Provide the [X, Y] coordinate of the cell's center where the given text is located.  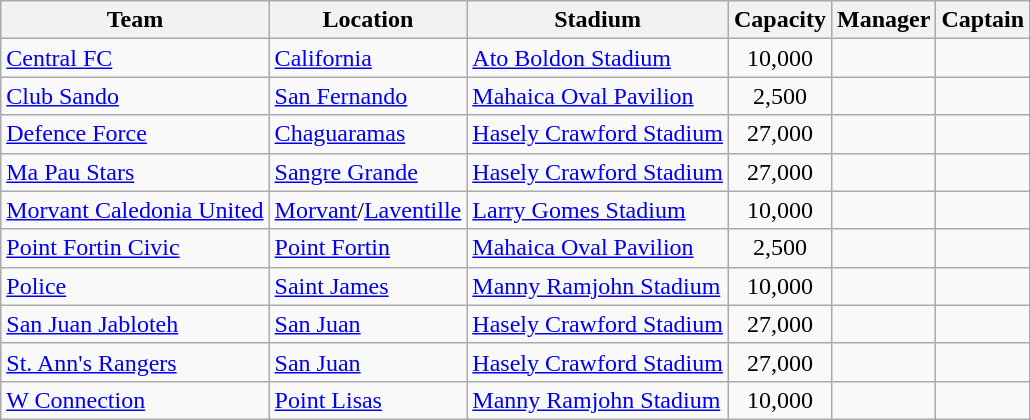
Point Lisas [368, 400]
Location [368, 20]
Sangre Grande [368, 172]
Point Fortin Civic [135, 248]
Manager [884, 20]
Ma Pau Stars [135, 172]
Ato Boldon Stadium [598, 58]
Defence Force [135, 134]
California [368, 58]
Capacity [780, 20]
Larry Gomes Stadium [598, 210]
Stadium [598, 20]
Point Fortin [368, 248]
Central FC [135, 58]
Saint James [368, 286]
Morvant/Laventille [368, 210]
Team [135, 20]
San Fernando [368, 96]
San Juan Jabloteh [135, 324]
Club Sando [135, 96]
Morvant Caledonia United [135, 210]
St. Ann's Rangers [135, 362]
Captain [983, 20]
Police [135, 286]
W Connection [135, 400]
Chaguaramas [368, 134]
